From the cell containing the given text, extract its center point as (x, y) coordinate. 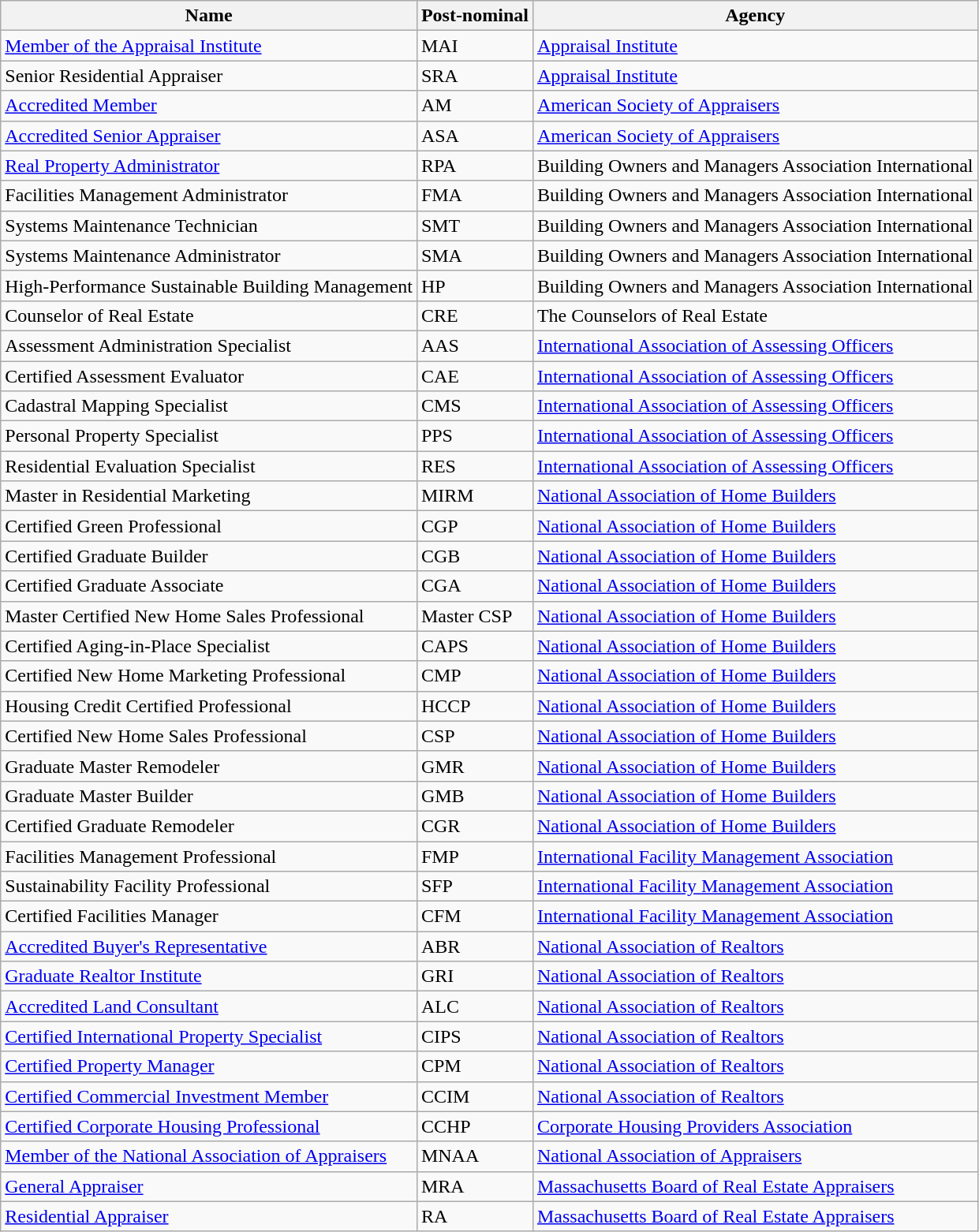
Graduate Realtor Institute (209, 976)
Real Property Administrator (209, 166)
Certified Commercial Investment Member (209, 1096)
Accredited Member (209, 106)
Personal Property Specialist (209, 436)
Certified Corporate Housing Professional (209, 1126)
ABR (475, 946)
RPA (475, 166)
Counselor of Real Estate (209, 315)
Master CSP (475, 616)
Corporate Housing Providers Association (755, 1126)
CCHP (475, 1126)
Facilities Management Administrator (209, 196)
Graduate Master Remodeler (209, 766)
MNAA (475, 1156)
CAE (475, 376)
CGB (475, 556)
CIPS (475, 1036)
Certified Graduate Associate (209, 586)
SRA (475, 76)
Master in Residential Marketing (209, 496)
Assessment Administration Specialist (209, 345)
ALC (475, 1006)
Facilities Management Professional (209, 856)
Certified Aging-in-Place Specialist (209, 646)
CGA (475, 586)
Member of the National Association of Appraisers (209, 1156)
Certified Assessment Evaluator (209, 376)
GMB (475, 796)
Graduate Master Builder (209, 796)
Certified International Property Specialist (209, 1036)
FMP (475, 856)
Residential Appraiser (209, 1216)
CGR (475, 826)
CPM (475, 1066)
Systems Maintenance Administrator (209, 256)
CMS (475, 406)
MIRM (475, 496)
FMA (475, 196)
Certified Property Manager (209, 1066)
Member of the Appraisal Institute (209, 46)
PPS (475, 436)
MAI (475, 46)
RA (475, 1216)
RES (475, 466)
CMP (475, 676)
Certified Green Professional (209, 526)
Housing Credit Certified Professional (209, 706)
Senior Residential Appraiser (209, 76)
Certified Facilities Manager (209, 917)
Agency (755, 16)
AAS (475, 345)
HCCP (475, 706)
High-Performance Sustainable Building Management (209, 286)
Cadastral Mapping Specialist (209, 406)
Systems Maintenance Technician (209, 226)
CRE (475, 315)
GRI (475, 976)
Post-nominal (475, 16)
GMR (475, 766)
SMA (475, 256)
SFP (475, 887)
MRA (475, 1186)
Accredited Buyer's Representative (209, 946)
The Counselors of Real Estate (755, 315)
Certified New Home Marketing Professional (209, 676)
Name (209, 16)
SMT (475, 226)
Residential Evaluation Specialist (209, 466)
Certified Graduate Remodeler (209, 826)
AM (475, 106)
CCIM (475, 1096)
Master Certified New Home Sales Professional (209, 616)
Accredited Senior Appraiser (209, 136)
National Association of Appraisers (755, 1156)
CFM (475, 917)
Accredited Land Consultant (209, 1006)
Sustainability Facility Professional (209, 887)
CAPS (475, 646)
CSP (475, 736)
HP (475, 286)
Certified New Home Sales Professional (209, 736)
General Appraiser (209, 1186)
CGP (475, 526)
Certified Graduate Builder (209, 556)
ASA (475, 136)
